Return the (x, y) coordinate for the center point of the cell that contains the specified text.  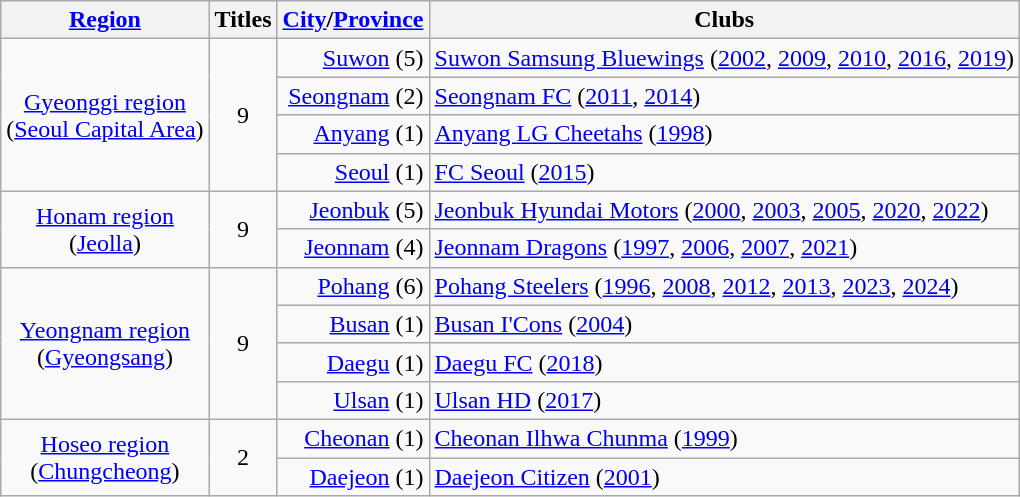
Seongnam FC (2011, 2014) (724, 96)
Jeonnam (4) (353, 248)
Yeongnam region(Gyeongsang) (105, 343)
Region (105, 20)
Seoul (1) (353, 172)
Pohang Steelers (1996, 2008, 2012, 2013, 2023, 2024) (724, 286)
2 (243, 457)
Honam region(Jeolla) (105, 229)
Daegu (1) (353, 362)
Titles (243, 20)
Anyang (1) (353, 134)
Jeonbuk (5) (353, 210)
FC Seoul (2015) (724, 172)
Ulsan (1) (353, 400)
Daejeon Citizen (2001) (724, 477)
Gyeonggi region(Seoul Capital Area) (105, 115)
Anyang LG Cheetahs (1998) (724, 134)
Busan I'Cons (2004) (724, 324)
Cheonan (1) (353, 438)
Hoseo region(Chungcheong) (105, 457)
Busan (1) (353, 324)
Daejeon (1) (353, 477)
Clubs (724, 20)
Suwon (5) (353, 58)
Pohang (6) (353, 286)
Jeonnam Dragons (1997, 2006, 2007, 2021) (724, 248)
Daegu FC (2018) (724, 362)
Jeonbuk Hyundai Motors (2000, 2003, 2005, 2020, 2022) (724, 210)
City/Province (353, 20)
Ulsan HD (2017) (724, 400)
Suwon Samsung Bluewings (2002, 2009, 2010, 2016, 2019) (724, 58)
Seongnam (2) (353, 96)
Cheonan Ilhwa Chunma (1999) (724, 438)
